Scan for the cell matching the given text and deliver its (x, y) coordinate at center. 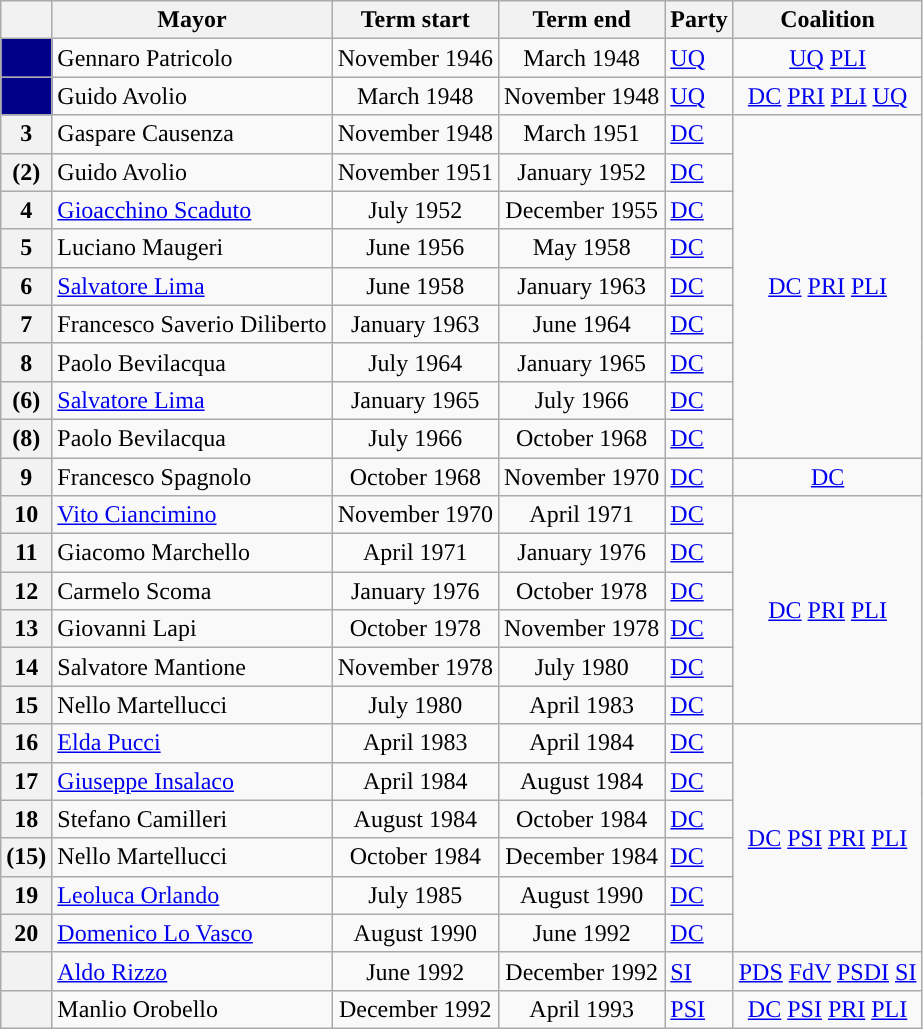
PSI (699, 1009)
Mayor (192, 20)
Term end (581, 20)
16 (26, 743)
July 1952 (415, 210)
Giovanni Lapi (192, 629)
July 1964 (415, 362)
April 1993 (581, 1009)
June 1956 (415, 248)
Giacomo Marchello (192, 553)
Manlio Orobello (192, 1009)
5 (26, 248)
10 (26, 515)
November 1946 (415, 58)
July 1985 (415, 895)
Stefano Camilleri (192, 819)
7 (26, 324)
20 (26, 933)
19 (26, 895)
12 (26, 591)
Giuseppe Insalaco (192, 781)
UQ PLI (828, 58)
(8) (26, 438)
14 (26, 667)
Domenico Lo Vasco (192, 933)
(2) (26, 172)
DC PRI PLI UQ (828, 96)
May 1958 (581, 248)
PDS FdV PSDI SI (828, 971)
Term start (415, 20)
Vito Ciancimino (192, 515)
(6) (26, 400)
18 (26, 819)
Francesco Spagnolo (192, 477)
Gioacchino Scaduto (192, 210)
8 (26, 362)
Salvatore Mantione (192, 667)
Luciano Maugeri (192, 248)
November 1951 (415, 172)
December 1984 (581, 857)
4 (26, 210)
9 (26, 477)
SI (699, 971)
15 (26, 705)
Gennaro Patricolo (192, 58)
11 (26, 553)
(15) (26, 857)
13 (26, 629)
June 1964 (581, 324)
Elda Pucci (192, 743)
3 (26, 134)
December 1955 (581, 210)
17 (26, 781)
6 (26, 286)
Coalition (828, 20)
Leoluca Orlando (192, 895)
January 1952 (581, 172)
Party (699, 20)
Carmelo Scoma (192, 591)
Aldo Rizzo (192, 971)
March 1951 (581, 134)
Gaspare Causenza (192, 134)
Francesco Saverio Diliberto (192, 324)
June 1958 (415, 286)
